Output the [x, y] coordinate of the center of the cell containing the given text.  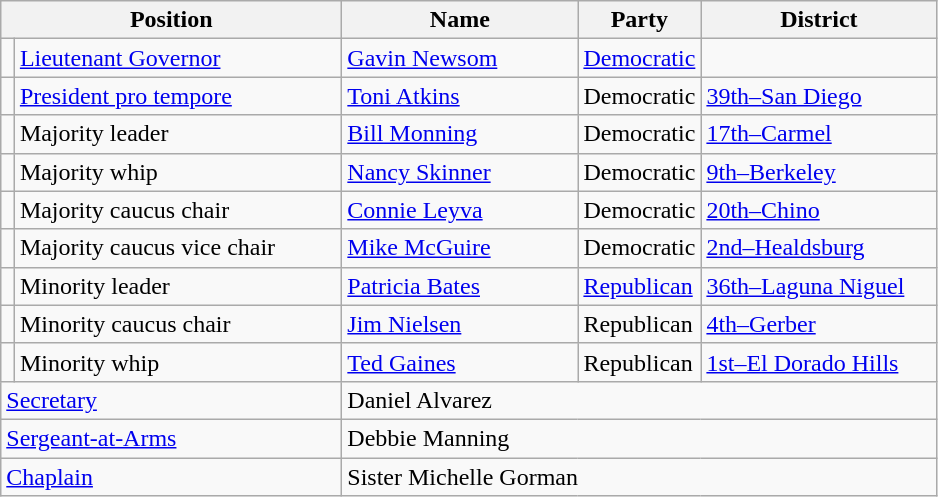
Bill Monning [460, 134]
Gavin Newsom [460, 58]
Position [172, 20]
Toni Atkins [460, 96]
Jim Nielsen [460, 324]
Lieutenant Governor [178, 58]
Minority leader [178, 286]
Secretary [172, 400]
Sister Michelle Gorman [640, 477]
President pro tempore [178, 96]
Patricia Bates [460, 286]
Majority caucus vice chair [178, 248]
Majority leader [178, 134]
Daniel Alvarez [640, 400]
District [819, 20]
Sergeant-at-Arms [172, 438]
Connie Leyva [460, 210]
Nancy Skinner [460, 172]
2nd–Healdsburg [819, 248]
Debbie Manning [640, 438]
Chaplain [172, 477]
Minority caucus chair [178, 324]
9th–Berkeley [819, 172]
1st–El Dorado Hills [819, 362]
Minority whip [178, 362]
Majority whip [178, 172]
Majority caucus chair [178, 210]
Party [640, 20]
36th–Laguna Niguel [819, 286]
Name [460, 20]
Ted Gaines [460, 362]
Mike McGuire [460, 248]
17th–Carmel [819, 134]
4th–Gerber [819, 324]
39th–San Diego [819, 96]
20th–Chino [819, 210]
